Detect which cell encompasses the target text, then output its [x, y] center coordinate. 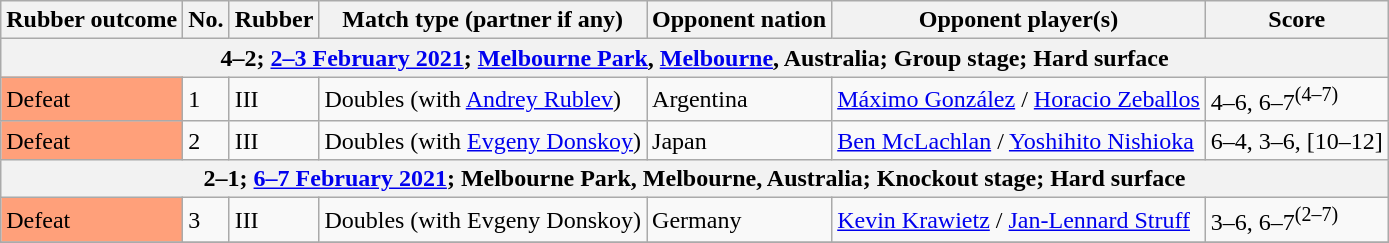
Score [1296, 20]
4–6, 6–7(4–7) [1296, 100]
1 [206, 100]
Argentina [740, 100]
Ben McLachlan / Yoshihito Nishioka [1019, 140]
Japan [740, 140]
3 [206, 220]
3–6, 6–7(2–7) [1296, 220]
Máximo González / Horacio Zeballos [1019, 100]
Opponent nation [740, 20]
Rubber outcome [92, 20]
2 [206, 140]
Doubles (with Andrey Rublev) [483, 100]
No. [206, 20]
6–4, 3–6, [10–12] [1296, 140]
4–2; 2–3 February 2021; Melbourne Park, Melbourne, Australia; Group stage; Hard surface [695, 58]
Germany [740, 220]
Rubber [274, 20]
Opponent player(s) [1019, 20]
Match type (partner if any) [483, 20]
Kevin Krawietz / Jan-Lennard Struff [1019, 220]
2–1; 6–7 February 2021; Melbourne Park, Melbourne, Australia; Knockout stage; Hard surface [695, 178]
